Capture the cell that displays the provided text and extract its (x, y) central coordinate. 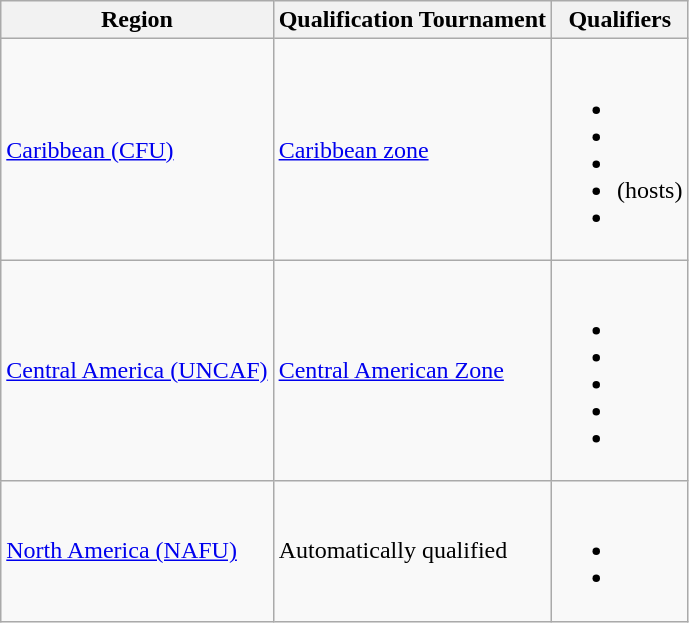
Caribbean (CFU) (137, 150)
Central American Zone (412, 370)
Qualifiers (620, 20)
(hosts) (620, 150)
Qualification Tournament (412, 20)
Central America (UNCAF) (137, 370)
Region (137, 20)
Caribbean zone (412, 150)
North America (NAFU) (137, 551)
Automatically qualified (412, 551)
